Extract the (X, Y) coordinate from the center of the cell holding the provided text.  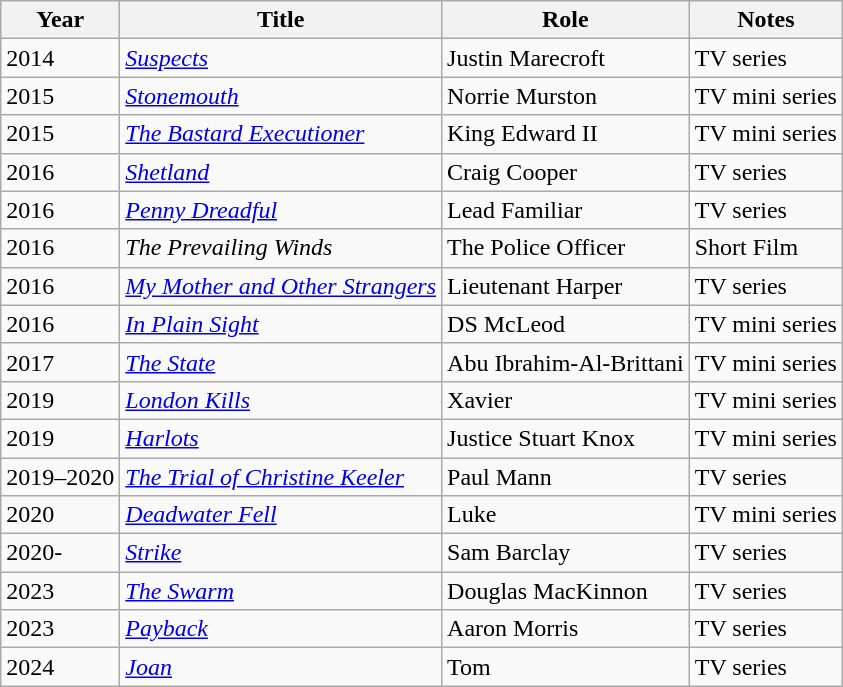
Xavier (566, 400)
Justice Stuart Knox (566, 438)
Short Film (766, 248)
Sam Barclay (566, 553)
Luke (566, 515)
Deadwater Fell (281, 515)
Craig Cooper (566, 172)
The Police Officer (566, 248)
The State (281, 362)
Norrie Murston (566, 96)
DS McLeod (566, 324)
Penny Dreadful (281, 210)
Lead Familiar (566, 210)
Paul Mann (566, 477)
2017 (60, 362)
Abu Ibrahim-Al-Brittani (566, 362)
Joan (281, 667)
King Edward II (566, 134)
Douglas MacKinnon (566, 591)
2019–2020 (60, 477)
2014 (60, 58)
The Prevailing Winds (281, 248)
Aaron Morris (566, 629)
The Swarm (281, 591)
Strike (281, 553)
2020 (60, 515)
Justin Marecroft (566, 58)
The Trial of Christine Keeler (281, 477)
2020- (60, 553)
Stonemouth (281, 96)
Tom (566, 667)
Notes (766, 20)
Lieutenant Harper (566, 286)
In Plain Sight (281, 324)
2024 (60, 667)
Year (60, 20)
Role (566, 20)
My Mother and Other Strangers (281, 286)
London Kills (281, 400)
Shetland (281, 172)
The Bastard Executioner (281, 134)
Harlots (281, 438)
Title (281, 20)
Suspects (281, 58)
Payback (281, 629)
